Provide the (x, y) coordinate of the cell's center where the given text is located.  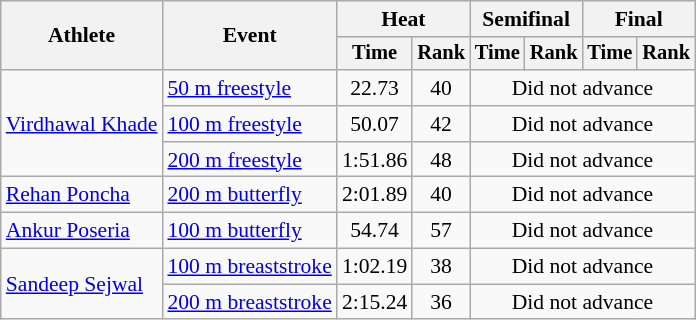
200 m breaststroke (249, 302)
38 (441, 267)
200 m freestyle (249, 160)
Sandeep Sejwal (82, 284)
Athlete (82, 36)
100 m freestyle (249, 124)
Semifinal (526, 19)
42 (441, 124)
54.74 (374, 231)
1:02.19 (374, 267)
36 (441, 302)
200 m butterfly (249, 195)
Final (638, 19)
50.07 (374, 124)
Ankur Poseria (82, 231)
100 m breaststroke (249, 267)
2:01.89 (374, 195)
2:15.24 (374, 302)
100 m butterfly (249, 231)
57 (441, 231)
22.73 (374, 88)
48 (441, 160)
Event (249, 36)
Virdhawal Khade (82, 124)
Heat (404, 19)
Rehan Poncha (82, 195)
50 m freestyle (249, 88)
1:51.86 (374, 160)
